Extract the (x, y) coordinate from the center of the cell holding the provided text.  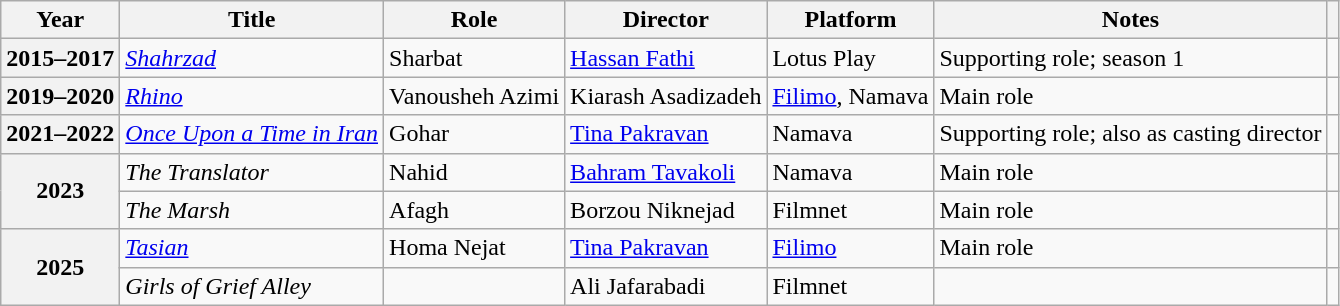
Ali Jafarabadi (666, 286)
Vanousheh Azimi (474, 96)
Title (252, 20)
2025 (60, 267)
Supporting role; also as casting director (1130, 134)
2019–2020 (60, 96)
The Marsh (252, 210)
Gohar (474, 134)
Homa Nejat (474, 248)
Lotus Play (850, 58)
Kiarash Asadizadeh (666, 96)
Hassan Fathi (666, 58)
Role (474, 20)
Filimo (850, 248)
Filimo, Namava (850, 96)
Notes (1130, 20)
Girls of Grief Alley (252, 286)
Afagh (474, 210)
Borzou Niknejad (666, 210)
Director (666, 20)
Tasian (252, 248)
Platform (850, 20)
Rhino (252, 96)
Sharbat (474, 58)
2021–2022 (60, 134)
The Translator (252, 172)
Shahrzad (252, 58)
Year (60, 20)
Bahram Tavakoli (666, 172)
2015–2017 (60, 58)
2023 (60, 191)
Nahid (474, 172)
Supporting role; season 1 (1130, 58)
Once Upon a Time in Iran (252, 134)
